Locate the cell with the specified text and output its [X, Y] center coordinate. 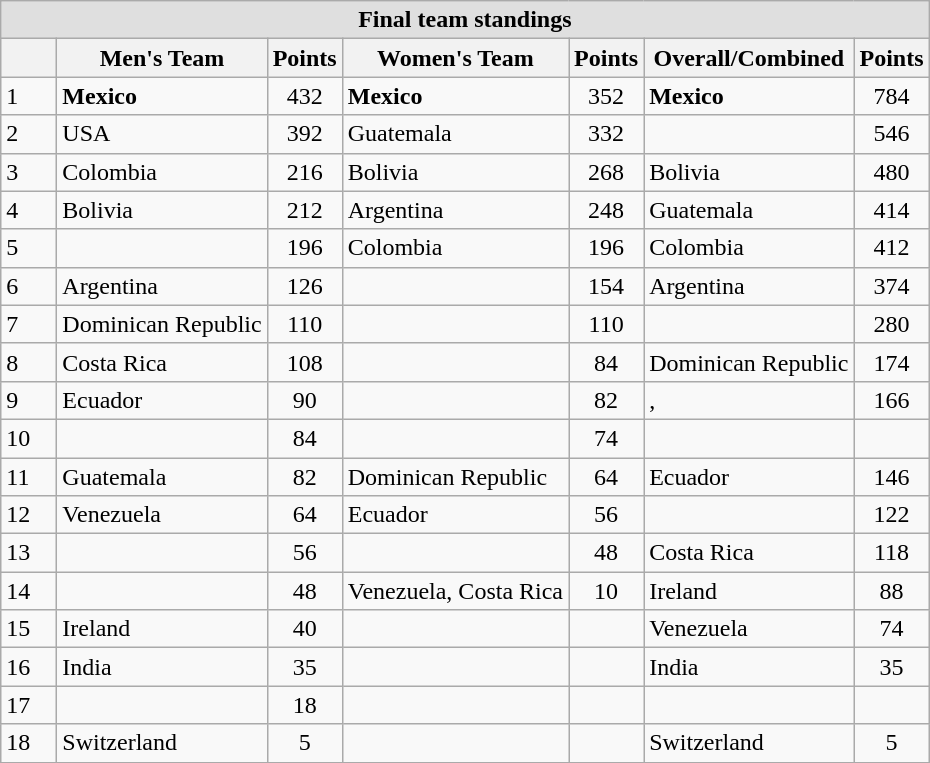
Final team standings [465, 20]
Men's Team [162, 58]
212 [304, 210]
9 [29, 400]
432 [304, 96]
108 [304, 362]
122 [892, 515]
11 [29, 477]
268 [606, 172]
14 [29, 591]
216 [304, 172]
, [749, 400]
784 [892, 96]
154 [606, 286]
146 [892, 477]
12 [29, 515]
546 [892, 134]
40 [304, 629]
7 [29, 324]
332 [606, 134]
248 [606, 210]
4 [29, 210]
412 [892, 248]
USA [162, 134]
90 [304, 400]
2 [29, 134]
17 [29, 705]
480 [892, 172]
1 [29, 96]
392 [304, 134]
6 [29, 286]
13 [29, 553]
15 [29, 629]
126 [304, 286]
118 [892, 553]
280 [892, 324]
352 [606, 96]
Women's Team [455, 58]
3 [29, 172]
8 [29, 362]
414 [892, 210]
Overall/Combined [749, 58]
88 [892, 591]
166 [892, 400]
Venezuela, Costa Rica [455, 591]
174 [892, 362]
16 [29, 667]
374 [892, 286]
